Return (X, Y) of the center of cell containing provided text 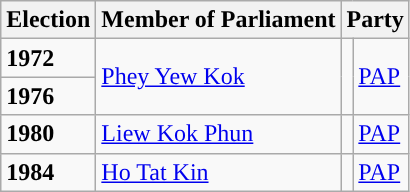
1972 (48, 58)
Member of Parliament (218, 20)
Phey Yew Kok (218, 77)
Election (48, 20)
Liew Kok Phun (218, 134)
1980 (48, 134)
Party (375, 20)
1984 (48, 172)
1976 (48, 96)
Ho Tat Kin (218, 172)
